Return [x, y] of the center of cell containing provided text 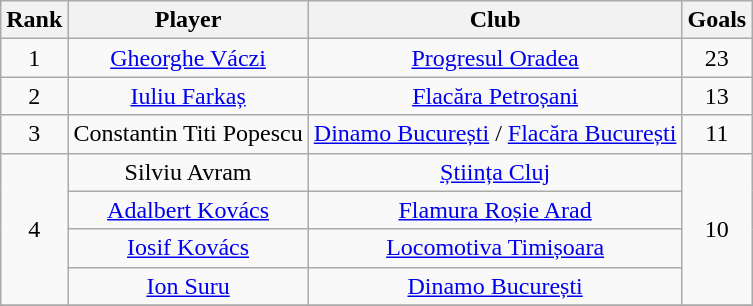
Adalbert Kovács [188, 210]
Știința Cluj [495, 172]
13 [717, 96]
11 [717, 134]
Flacăra Petroșani [495, 96]
Rank [34, 20]
2 [34, 96]
Constantin Titi Popescu [188, 134]
3 [34, 134]
Progresul Oradea [495, 58]
Club [495, 20]
Iuliu Farkaș [188, 96]
Goals [717, 20]
10 [717, 229]
Iosif Kovács [188, 248]
Flamura Roșie Arad [495, 210]
4 [34, 229]
Ion Suru [188, 286]
23 [717, 58]
Gheorghe Váczi [188, 58]
Dinamo București [495, 286]
1 [34, 58]
Silviu Avram [188, 172]
Locomotiva Timișoara [495, 248]
Dinamo București / Flacăra București [495, 134]
Player [188, 20]
